Extract the [X, Y] coordinate from the center of the cell holding the provided text.  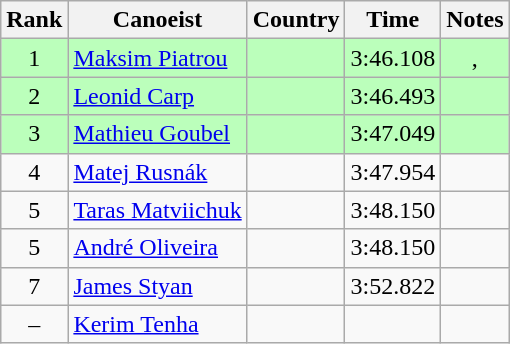
Rank [34, 20]
Country [296, 20]
Notes [475, 20]
Time [393, 20]
3:46.108 [393, 58]
4 [34, 172]
Mathieu Goubel [158, 134]
3:47.954 [393, 172]
Maksim Piatrou [158, 58]
André Oliveira [158, 248]
Kerim Tenha [158, 324]
, [475, 58]
Canoeist [158, 20]
2 [34, 96]
3:47.049 [393, 134]
– [34, 324]
7 [34, 286]
Matej Rusnák [158, 172]
3:46.493 [393, 96]
3:52.822 [393, 286]
Leonid Carp [158, 96]
Taras Matviichuk [158, 210]
3 [34, 134]
1 [34, 58]
James Styan [158, 286]
